Output the [x, y] coordinate of the center of the cell containing the given text.  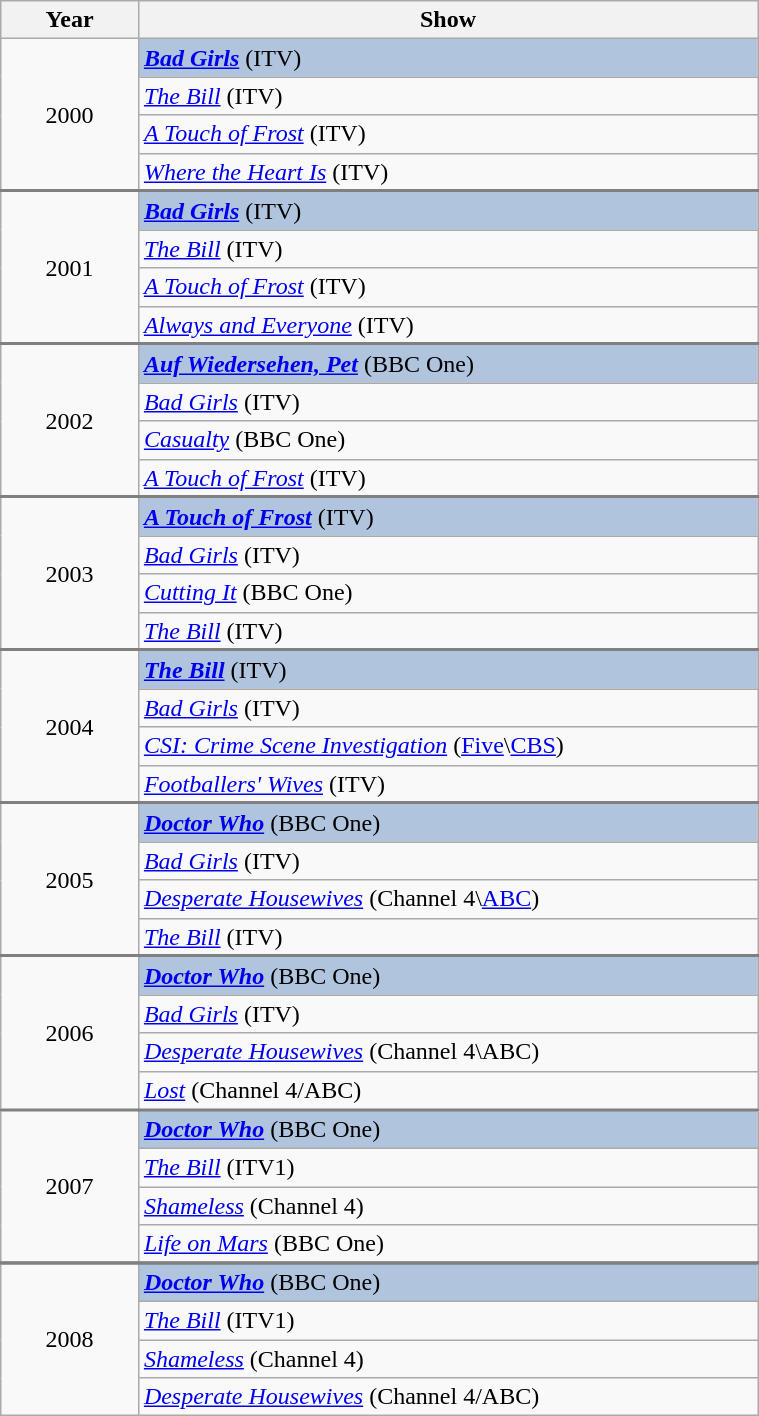
2003 [70, 574]
Desperate Housewives (Channel 4/ABC) [448, 1397]
Auf Wiedersehen, Pet (BBC One) [448, 364]
Always and Everyone (ITV) [448, 325]
2006 [70, 1033]
Show [448, 20]
Casualty (BBC One) [448, 440]
CSI: Crime Scene Investigation (Five\CBS) [448, 746]
2008 [70, 1340]
Where the Heart Is (ITV) [448, 172]
Lost (Channel 4/ABC) [448, 1090]
Life on Mars (BBC One) [448, 1244]
2004 [70, 726]
Footballers' Wives (ITV) [448, 784]
2005 [70, 880]
2000 [70, 115]
Year [70, 20]
2007 [70, 1186]
2002 [70, 420]
2001 [70, 268]
Cutting It (BBC One) [448, 593]
